Identify which cell holds the provided text, then report its (X, Y) central coordinate. 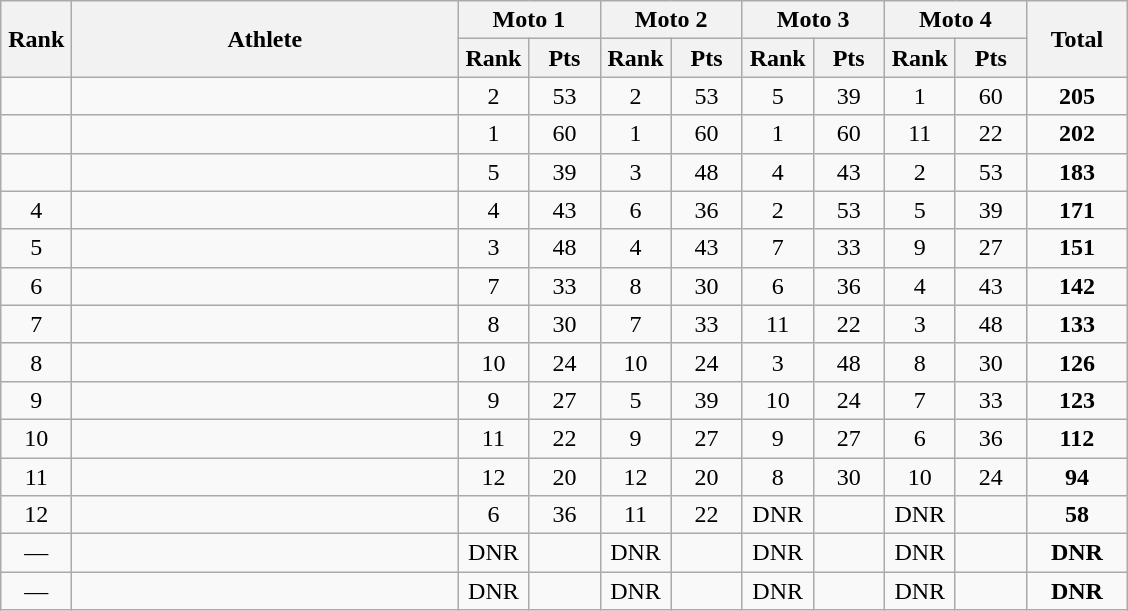
205 (1076, 96)
Moto 1 (529, 20)
142 (1076, 286)
171 (1076, 210)
Moto 2 (671, 20)
202 (1076, 134)
94 (1076, 477)
126 (1076, 362)
112 (1076, 438)
Athlete (265, 39)
133 (1076, 324)
183 (1076, 172)
123 (1076, 400)
Total (1076, 39)
58 (1076, 515)
151 (1076, 248)
Moto 4 (955, 20)
Moto 3 (813, 20)
